Return (X, Y) of the center of cell containing provided text 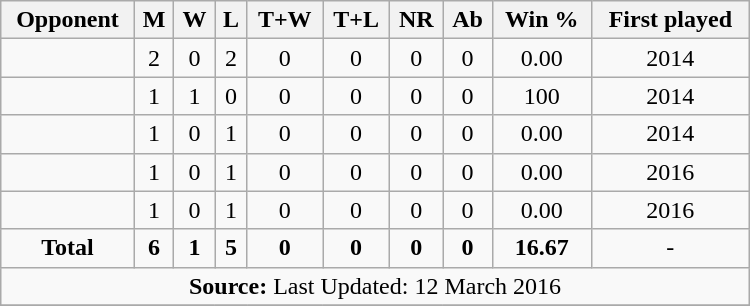
Ab (468, 20)
T+L (356, 20)
NR (416, 20)
100 (542, 96)
Total (68, 248)
- (670, 248)
6 (154, 248)
Source: Last Updated: 12 March 2016 (375, 286)
16.67 (542, 248)
Opponent (68, 20)
Win % (542, 20)
T+W (285, 20)
5 (231, 248)
First played (670, 20)
W (194, 20)
L (231, 20)
M (154, 20)
